Pinpoint the cell where the given text exists, returning its [x, y] midpoint coordinate. 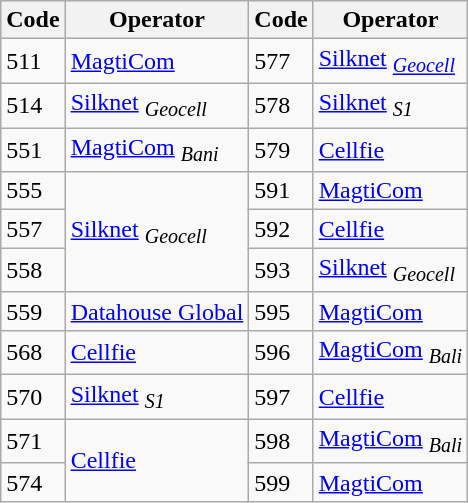
557 [33, 229]
595 [281, 311]
570 [33, 397]
578 [281, 105]
568 [33, 352]
598 [281, 441]
511 [33, 61]
579 [281, 150]
559 [33, 311]
599 [281, 482]
MagtiCom Bani [157, 150]
Datahouse Global [157, 311]
592 [281, 229]
577 [281, 61]
555 [33, 191]
571 [33, 441]
574 [33, 482]
591 [281, 191]
558 [33, 270]
514 [33, 105]
596 [281, 352]
551 [33, 150]
597 [281, 397]
593 [281, 270]
